Output the [x, y] coordinate of the center of the cell containing the given text.  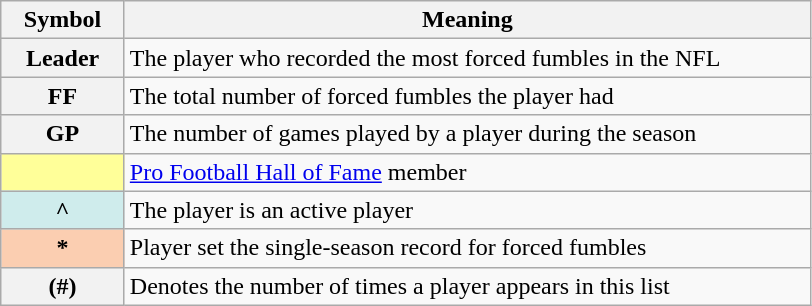
The total number of forced fumbles the player had [467, 96]
The player is an active player [467, 210]
* [63, 248]
FF [63, 96]
The player who recorded the most forced fumbles in the NFL [467, 58]
Pro Football Hall of Fame member [467, 172]
Leader [63, 58]
GP [63, 134]
(#) [63, 286]
The number of games played by a player during the season [467, 134]
^ [63, 210]
Denotes the number of times a player appears in this list [467, 286]
Symbol [63, 20]
Player set the single-season record for forced fumbles [467, 248]
Meaning [467, 20]
